Return the (x, y) coordinate for the center point of the cell that contains the specified text.  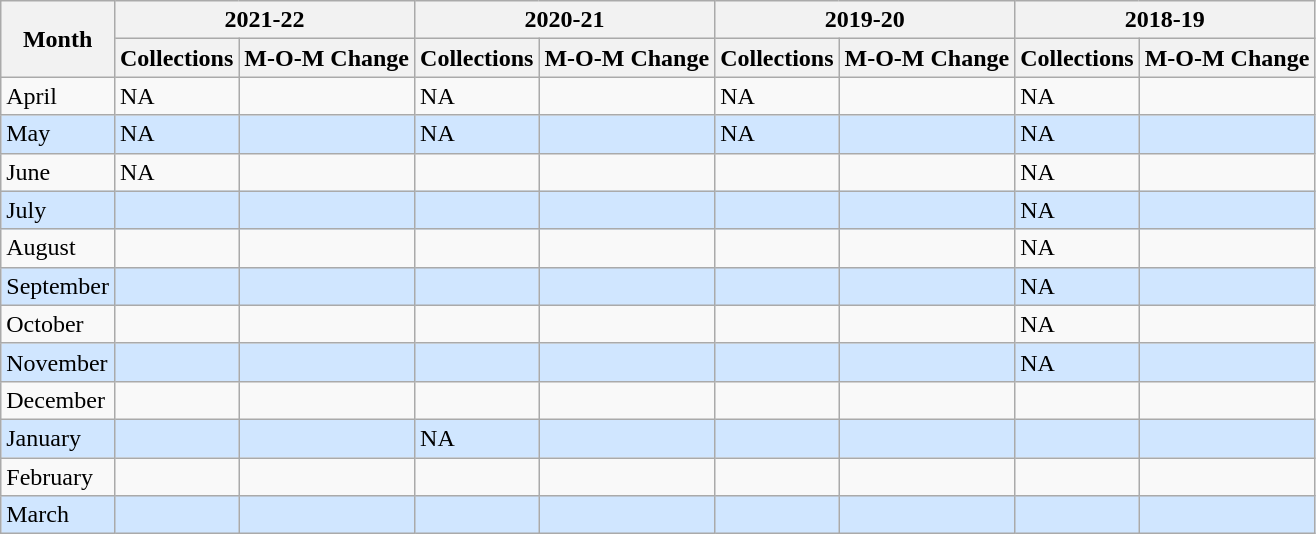
2021-22 (264, 20)
March (58, 515)
Month (58, 39)
September (58, 286)
August (58, 248)
April (58, 96)
November (58, 362)
July (58, 210)
May (58, 134)
2019-20 (865, 20)
2018-19 (1165, 20)
December (58, 400)
October (58, 324)
June (58, 172)
January (58, 438)
2020-21 (565, 20)
February (58, 477)
